Return [x, y] of the center of cell containing provided text 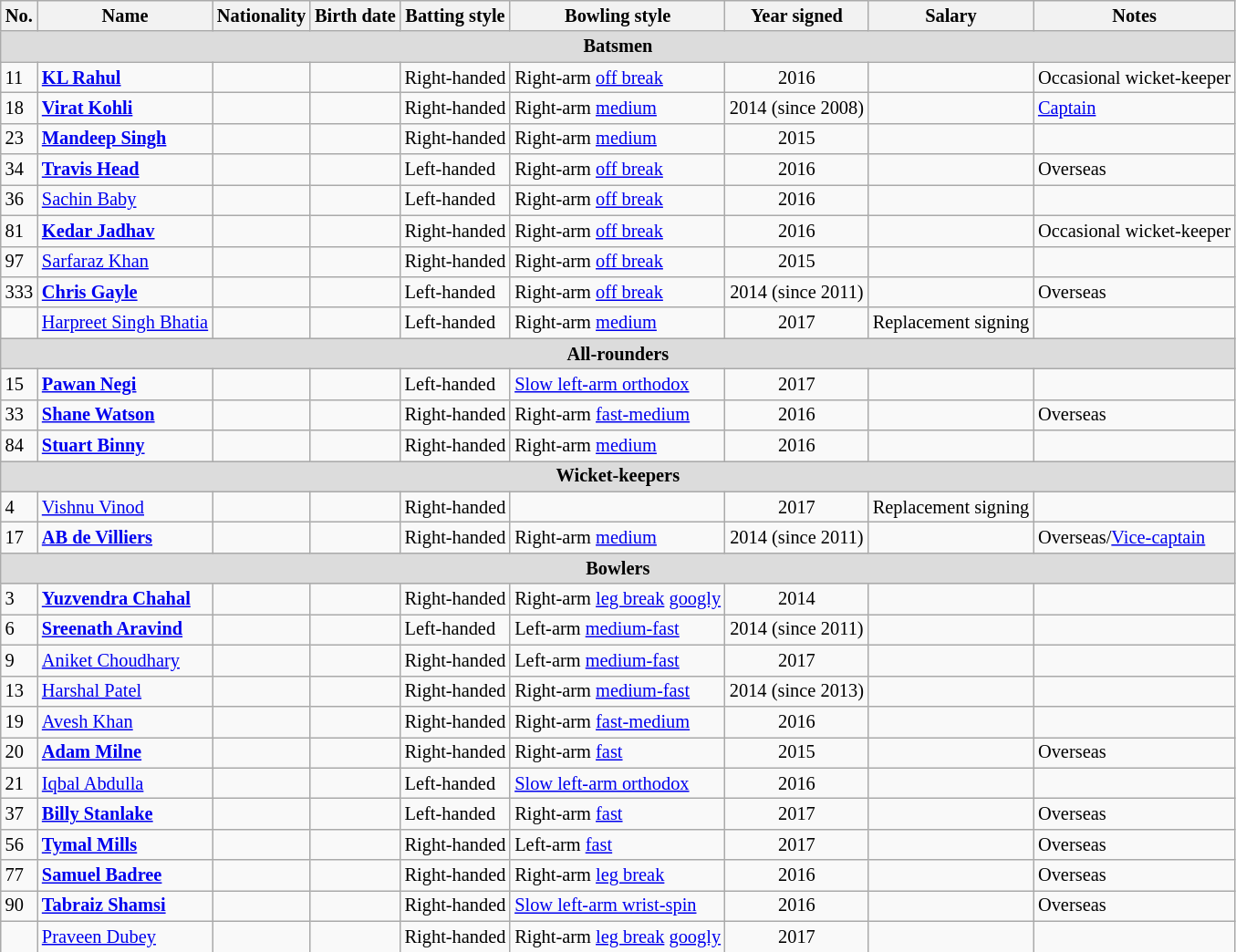
Nationality [261, 16]
18 [19, 108]
Tymal Mills [125, 844]
Travis Head [125, 170]
Sreenath Aravind [125, 629]
Aniket Choudhary [125, 660]
Kedar Jadhav [125, 231]
Captain [1135, 108]
Slow left-arm wrist-spin [618, 905]
81 [19, 231]
Sarfaraz Khan [125, 262]
36 [19, 200]
4 [19, 507]
Right-arm medium-fast [618, 691]
Name [125, 16]
333 [19, 292]
Sachin Baby [125, 200]
Pawan Negi [125, 384]
Shane Watson [125, 415]
Tabraiz Shamsi [125, 905]
17 [19, 537]
Batsmen [618, 47]
Yuzvendra Chahal [125, 599]
Praveen Dubey [125, 936]
Batting style [456, 16]
21 [19, 783]
Notes [1135, 16]
84 [19, 446]
KL Rahul [125, 78]
97 [19, 262]
9 [19, 660]
Birth date [356, 16]
Bowlers [618, 568]
33 [19, 415]
13 [19, 691]
Stuart Binny [125, 446]
11 [19, 78]
2014 (since 2008) [797, 108]
77 [19, 875]
Left-arm fast [618, 844]
Samuel Badree [125, 875]
37 [19, 813]
Bowling style [618, 16]
20 [19, 752]
2014 (since 2013) [797, 691]
2014 [797, 599]
Right-arm leg break [618, 875]
Wicket-keepers [618, 476]
6 [19, 629]
Billy Stanlake [125, 813]
Adam Milne [125, 752]
90 [19, 905]
Year signed [797, 16]
All-rounders [618, 354]
Mandeep Singh [125, 139]
Overseas/Vice-captain [1135, 537]
Harshal Patel [125, 691]
19 [19, 721]
AB de Villiers [125, 537]
15 [19, 384]
34 [19, 170]
Chris Gayle [125, 292]
23 [19, 139]
Vishnu Vinod [125, 507]
56 [19, 844]
Harpreet Singh Bhatia [125, 323]
3 [19, 599]
Avesh Khan [125, 721]
Virat Kohli [125, 108]
No. [19, 16]
Iqbal Abdulla [125, 783]
Salary [950, 16]
